Scan for the cell matching the given text and deliver its (X, Y) coordinate at center. 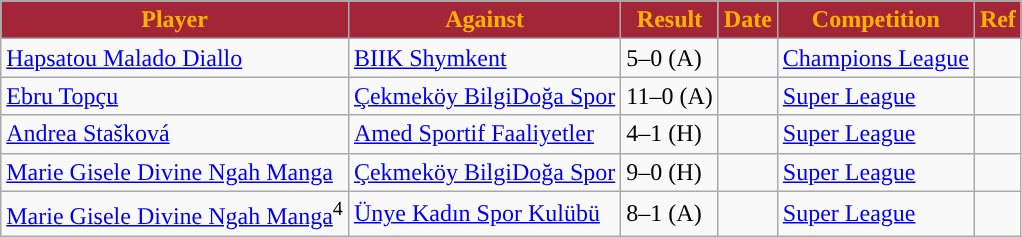
Hapsatou Malado Diallo (175, 58)
8–1 (A) (670, 214)
Ref (998, 20)
Amed Sportif Faaliyetler (484, 134)
9–0 (H) (670, 172)
Ünye Kadın Spor Kulübü (484, 214)
4–1 (H) (670, 134)
Andrea Stašková (175, 134)
Result (670, 20)
Marie Gisele Divine Ngah Manga4 (175, 214)
Champions League (876, 58)
Ebru Topçu (175, 96)
Player (175, 20)
Marie Gisele Divine Ngah Manga (175, 172)
5–0 (A) (670, 58)
Against (484, 20)
11–0 (A) (670, 96)
Date (748, 20)
BIIK Shymkent (484, 58)
Competition (876, 20)
